Capture the cell that displays the provided text and extract its (x, y) central coordinate. 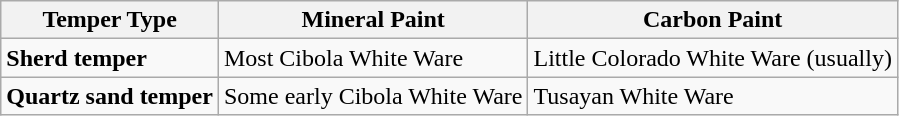
Quartz sand temper (110, 96)
Sherd temper (110, 58)
Some early Cibola White Ware (372, 96)
Temper Type (110, 20)
Carbon Paint (712, 20)
Mineral Paint (372, 20)
Tusayan White Ware (712, 96)
Most Cibola White Ware (372, 58)
Little Colorado White Ware (usually) (712, 58)
